Scan for the cell matching the given text and deliver its [X, Y] coordinate at center. 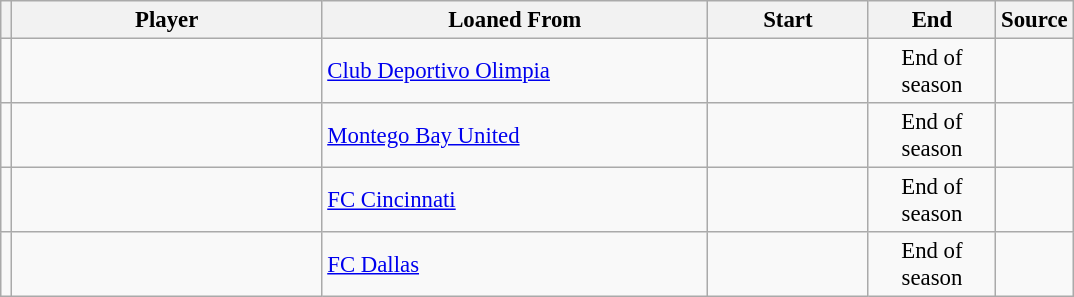
Player [166, 20]
FC Dallas [515, 264]
Club Deportivo Olimpia [515, 72]
FC Cincinnati [515, 200]
Source [1034, 20]
Montego Bay United [515, 136]
Start [788, 20]
End [932, 20]
Loaned From [515, 20]
